Extract the (X, Y) coordinate from the center of the cell holding the provided text.  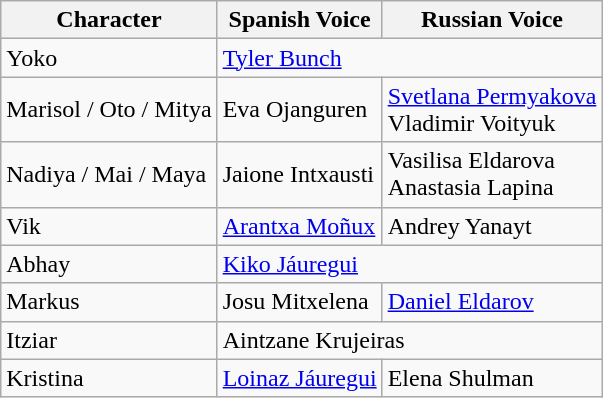
Nadiya / Mai / Maya (109, 174)
Tyler Bunch (410, 58)
Russian Voice (492, 20)
Spanish Voice (300, 20)
Eva Ojanguren (300, 110)
Kristina (109, 378)
Arantxa Moñux (300, 226)
Jaione Intxausti (300, 174)
Daniel Eldarov (492, 302)
Itziar (109, 340)
Josu Mitxelena (300, 302)
Abhay (109, 264)
Marisol / Oto / Mitya (109, 110)
Kiko Jáuregui (410, 264)
Yoko (109, 58)
Svetlana PermyakovaVladimir Voityuk (492, 110)
Vik (109, 226)
Vasilisa EldarovaAnastasia Lapina (492, 174)
Loinaz Jáuregui (300, 378)
Markus (109, 302)
Elena Shulman (492, 378)
Andrey Yanayt (492, 226)
Character (109, 20)
Aintzane Krujeiras (410, 340)
